Determine the (x, y) coordinate at the center of the cell enclosing the given text.  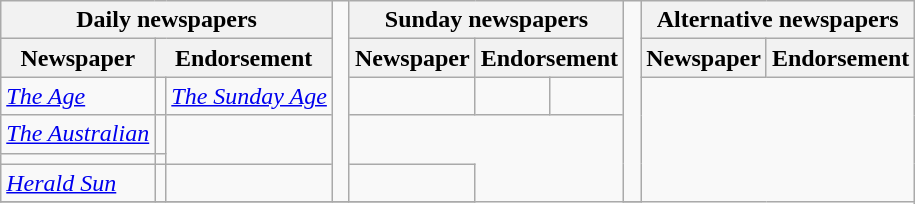
Daily newspapers (167, 20)
Alternative newspapers (778, 20)
Herald Sun (78, 183)
The Sunday Age (250, 96)
The Age (78, 96)
The Australian (78, 134)
Sunday newspapers (486, 20)
